Detect which cell encompasses the target text, then output its (X, Y) center coordinate. 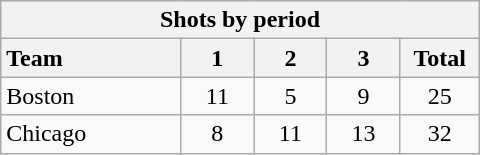
9 (364, 96)
Shots by period (240, 20)
2 (290, 58)
25 (440, 96)
Team (91, 58)
5 (290, 96)
32 (440, 134)
Chicago (91, 134)
13 (364, 134)
Boston (91, 96)
Total (440, 58)
8 (218, 134)
3 (364, 58)
1 (218, 58)
